Provide the (X, Y) coordinate of the cell's center where the given text is located.  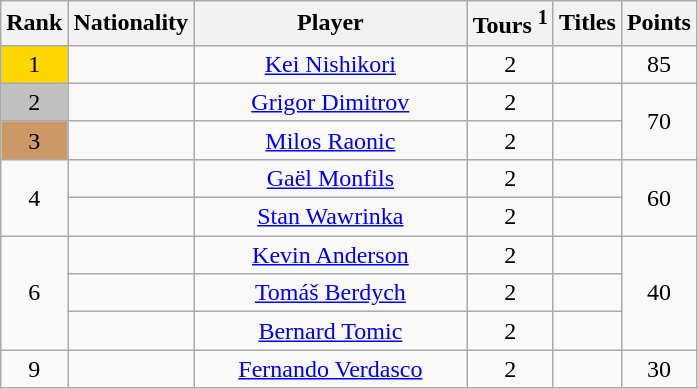
Milos Raonic (331, 140)
Nationality (131, 24)
Kei Nishikori (331, 64)
60 (658, 197)
3 (34, 140)
4 (34, 197)
40 (658, 293)
Gaël Monfils (331, 178)
6 (34, 293)
30 (658, 369)
Titles (587, 24)
70 (658, 121)
Tours 1 (510, 24)
Stan Wawrinka (331, 217)
Grigor Dimitrov (331, 102)
85 (658, 64)
Player (331, 24)
Fernando Verdasco (331, 369)
Rank (34, 24)
1 (34, 64)
Bernard Tomic (331, 331)
Tomáš Berdych (331, 293)
Points (658, 24)
Kevin Anderson (331, 255)
9 (34, 369)
